Identify which cell holds the provided text, then report its [x, y] central coordinate. 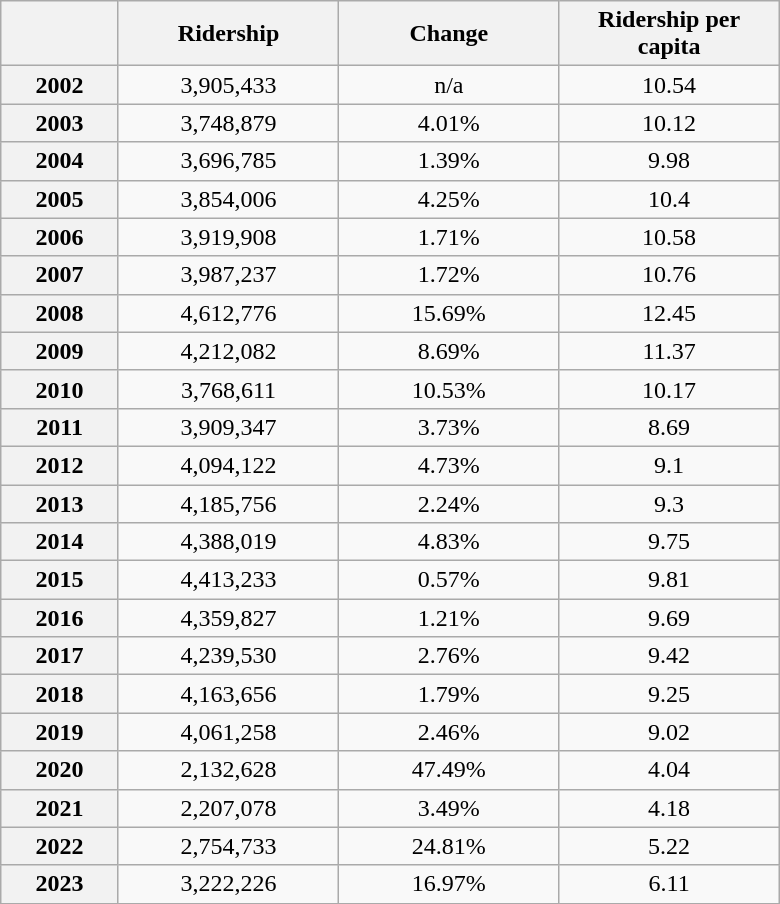
4,094,122 [228, 465]
2009 [60, 351]
2,754,733 [228, 846]
24.81% [449, 846]
4,239,530 [228, 656]
4,163,656 [228, 694]
47.49% [449, 770]
9.02 [669, 732]
3,222,226 [228, 884]
3,768,611 [228, 389]
1.79% [449, 694]
2007 [60, 275]
2.76% [449, 656]
2002 [60, 85]
3,696,785 [228, 161]
9.98 [669, 161]
Ridership per capita [669, 34]
4,359,827 [228, 618]
2.46% [449, 732]
2004 [60, 161]
1.39% [449, 161]
9.25 [669, 694]
4.25% [449, 199]
2022 [60, 846]
8.69 [669, 427]
4,413,233 [228, 580]
2023 [60, 884]
4.18 [669, 808]
2,207,078 [228, 808]
2,132,628 [228, 770]
2012 [60, 465]
4.83% [449, 542]
2008 [60, 313]
9.81 [669, 580]
2015 [60, 580]
3,748,879 [228, 123]
4.04 [669, 770]
10.54 [669, 85]
10.76 [669, 275]
4.73% [449, 465]
10.17 [669, 389]
2017 [60, 656]
11.37 [669, 351]
3,905,433 [228, 85]
9.42 [669, 656]
1.21% [449, 618]
4,212,082 [228, 351]
3,987,237 [228, 275]
4.01% [449, 123]
4,388,019 [228, 542]
9.3 [669, 503]
4,061,258 [228, 732]
2021 [60, 808]
15.69% [449, 313]
3.73% [449, 427]
Ridership [228, 34]
0.57% [449, 580]
2003 [60, 123]
16.97% [449, 884]
1.72% [449, 275]
1.71% [449, 237]
10.58 [669, 237]
2020 [60, 770]
2018 [60, 694]
9.1 [669, 465]
2016 [60, 618]
2.24% [449, 503]
4,612,776 [228, 313]
10.53% [449, 389]
2006 [60, 237]
n/a [449, 85]
9.75 [669, 542]
Change [449, 34]
2005 [60, 199]
5.22 [669, 846]
3,854,006 [228, 199]
2014 [60, 542]
2011 [60, 427]
3,909,347 [228, 427]
12.45 [669, 313]
3,919,908 [228, 237]
4,185,756 [228, 503]
10.4 [669, 199]
2013 [60, 503]
3.49% [449, 808]
6.11 [669, 884]
10.12 [669, 123]
2019 [60, 732]
2010 [60, 389]
8.69% [449, 351]
9.69 [669, 618]
